Capture the cell that displays the provided text and extract its (X, Y) central coordinate. 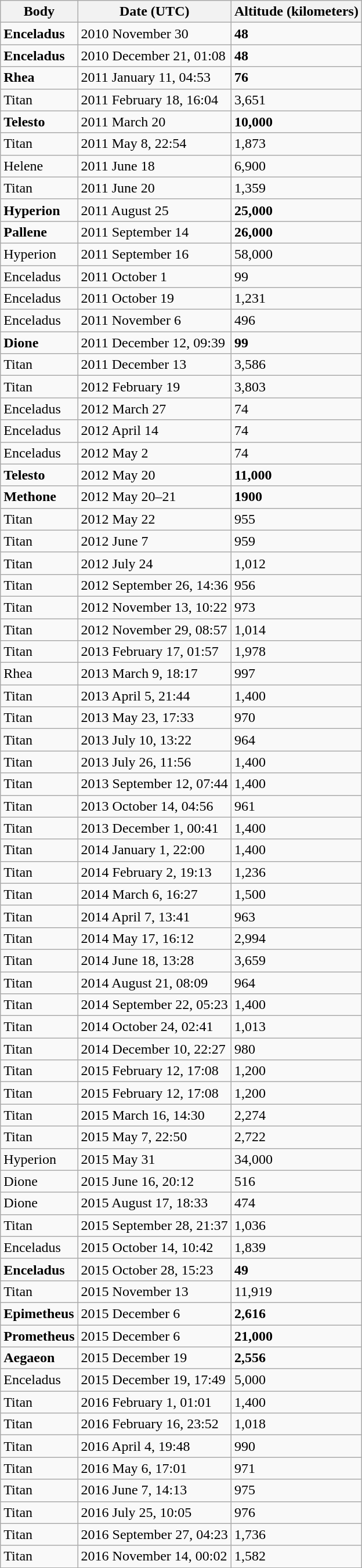
1,018 (296, 1424)
2012 November 29, 08:57 (154, 629)
2,722 (296, 1137)
3,803 (296, 387)
2012 March 27 (154, 409)
2014 February 2, 19:13 (154, 872)
959 (296, 541)
2011 May 8, 22:54 (154, 144)
2011 September 14 (154, 232)
2011 February 18, 16:04 (154, 100)
58,000 (296, 254)
2010 November 30 (154, 34)
1,231 (296, 299)
1,500 (296, 894)
2011 June 18 (154, 166)
Prometheus (39, 1335)
1,012 (296, 563)
2011 December 13 (154, 365)
2013 February 17, 01:57 (154, 652)
1,839 (296, 1247)
474 (296, 1203)
2012 May 20 (154, 475)
2010 December 21, 01:08 (154, 56)
2016 July 25, 10:05 (154, 1512)
2011 December 12, 09:39 (154, 343)
3,586 (296, 365)
Pallene (39, 232)
2012 May 2 (154, 453)
2011 November 6 (154, 321)
2016 February 16, 23:52 (154, 1424)
516 (296, 1181)
2015 March 16, 14:30 (154, 1115)
2015 May 7, 22:50 (154, 1137)
2011 October 19 (154, 299)
3,651 (296, 100)
Methone (39, 497)
2012 May 22 (154, 519)
6,900 (296, 166)
3,659 (296, 960)
2012 June 7 (154, 541)
2016 February 1, 01:01 (154, 1402)
1,873 (296, 144)
2015 November 13 (154, 1291)
2012 September 26, 14:36 (154, 585)
2011 June 20 (154, 188)
Helene (39, 166)
2016 May 6, 17:01 (154, 1468)
26,000 (296, 232)
11,919 (296, 1291)
2015 December 19 (154, 1358)
2014 September 22, 05:23 (154, 1005)
976 (296, 1512)
997 (296, 674)
2013 April 5, 21:44 (154, 696)
34,000 (296, 1159)
2014 October 24, 02:41 (154, 1027)
25,000 (296, 210)
2013 December 1, 00:41 (154, 828)
2016 June 7, 14:13 (154, 1490)
2014 June 18, 13:28 (154, 960)
971 (296, 1468)
Date (UTC) (154, 12)
2015 October 14, 10:42 (154, 1247)
1,978 (296, 652)
1,582 (296, 1556)
2014 March 6, 16:27 (154, 894)
2,616 (296, 1313)
980 (296, 1049)
2016 April 4, 19:48 (154, 1446)
1,036 (296, 1225)
49 (296, 1269)
1,014 (296, 629)
2015 May 31 (154, 1159)
1,736 (296, 1534)
76 (296, 78)
1,236 (296, 872)
2012 February 19 (154, 387)
2013 September 12, 07:44 (154, 784)
1,013 (296, 1027)
2,274 (296, 1115)
2011 September 16 (154, 254)
2013 March 9, 18:17 (154, 674)
2013 May 23, 17:33 (154, 718)
2012 May 20–21 (154, 497)
10,000 (296, 122)
2016 September 27, 04:23 (154, 1534)
2015 September 28, 21:37 (154, 1225)
2011 March 20 (154, 122)
975 (296, 1490)
496 (296, 321)
2015 June 16, 20:12 (154, 1181)
2011 January 11, 04:53 (154, 78)
Epimetheus (39, 1313)
Aegaeon (39, 1358)
970 (296, 718)
963 (296, 916)
2014 April 7, 13:41 (154, 916)
990 (296, 1446)
2015 December 19, 17:49 (154, 1380)
2015 August 17, 18:33 (154, 1203)
1900 (296, 497)
5,000 (296, 1380)
2014 January 1, 22:00 (154, 850)
2012 November 13, 10:22 (154, 607)
Body (39, 12)
2,556 (296, 1358)
Altitude (kilometers) (296, 12)
2014 December 10, 22:27 (154, 1049)
955 (296, 519)
2013 July 10, 13:22 (154, 740)
956 (296, 585)
2014 August 21, 08:09 (154, 983)
2014 May 17, 16:12 (154, 938)
2015 October 28, 15:23 (154, 1269)
2013 October 14, 04:56 (154, 806)
2011 October 1 (154, 277)
2013 July 26, 11:56 (154, 762)
1,359 (296, 188)
2012 April 14 (154, 431)
21,000 (296, 1335)
2012 July 24 (154, 563)
2016 November 14, 00:02 (154, 1556)
973 (296, 607)
961 (296, 806)
11,000 (296, 475)
2011 August 25 (154, 210)
2,994 (296, 938)
